Detect which cell encompasses the target text, then output its (X, Y) center coordinate. 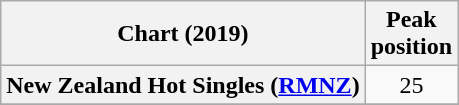
Peak position (411, 34)
Chart (2019) (183, 34)
New Zealand Hot Singles (RMNZ) (183, 85)
25 (411, 85)
